Search for the cell housing the specified text and yield its [X, Y] center coordinate. 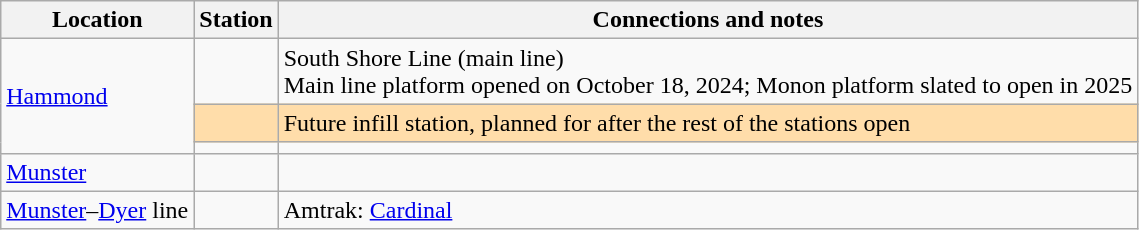
Munster–Dyer line [98, 210]
Future infill station, planned for after the rest of the stations open [708, 123]
Amtrak: Cardinal [708, 210]
Location [98, 20]
Connections and notes [708, 20]
Hammond [98, 96]
Station [236, 20]
Munster [98, 172]
South Shore Line (main line) Main line platform opened on October 18, 2024; Monon platform slated to open in 2025 [708, 72]
